Return [x, y] of the center of cell containing provided text 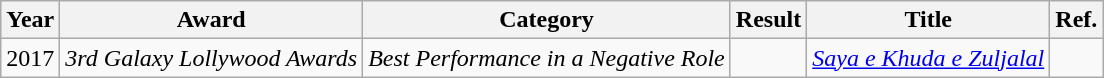
Ref. [1076, 20]
Award [212, 20]
3rd Galaxy Lollywood Awards [212, 58]
Title [928, 20]
2017 [30, 58]
Category [547, 20]
Best Performance in a Negative Role [547, 58]
Year [30, 20]
Result [768, 20]
Saya e Khuda e Zuljalal [928, 58]
